Return (X, Y) of the center of cell containing provided text 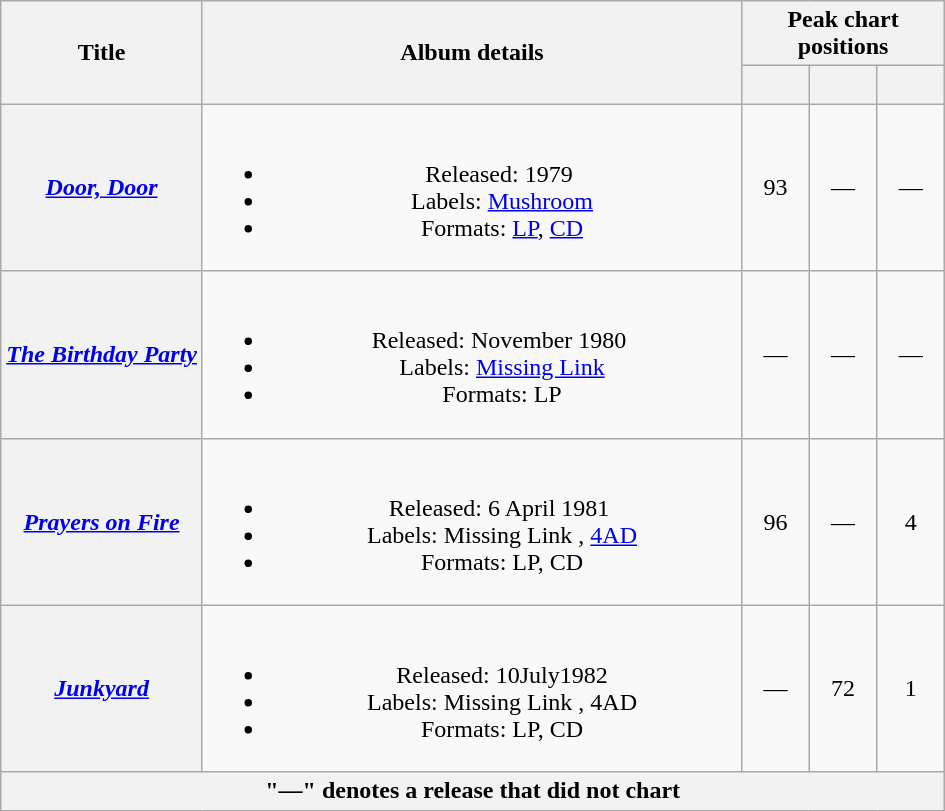
Junkyard (102, 688)
Released: 1979 Labels: Mushroom Formats: LP, CD (472, 188)
Title (102, 52)
1 (911, 688)
Released: 10July1982Labels: Missing Link , 4AD Formats: LP, CD (472, 688)
4 (911, 522)
96 (776, 522)
Peak chart positions (844, 34)
"—" denotes a release that did not chart (473, 791)
The Birthday Party (102, 354)
72 (843, 688)
93 (776, 188)
Door, Door (102, 188)
Prayers on Fire (102, 522)
Released: November 1980 Labels: Missing Link Formats: LP (472, 354)
Released: 6 April 1981 Labels: Missing Link , 4AD Formats: LP, CD (472, 522)
Album details (472, 52)
